Detect which cell encompasses the target text, then output its [x, y] center coordinate. 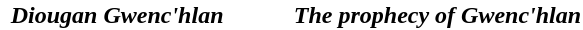
The prophecy of Gwenc'hlan [437, 15]
Diougan Gwenc'hlan [117, 15]
